Locate the cell with the specified text and output its [x, y] center coordinate. 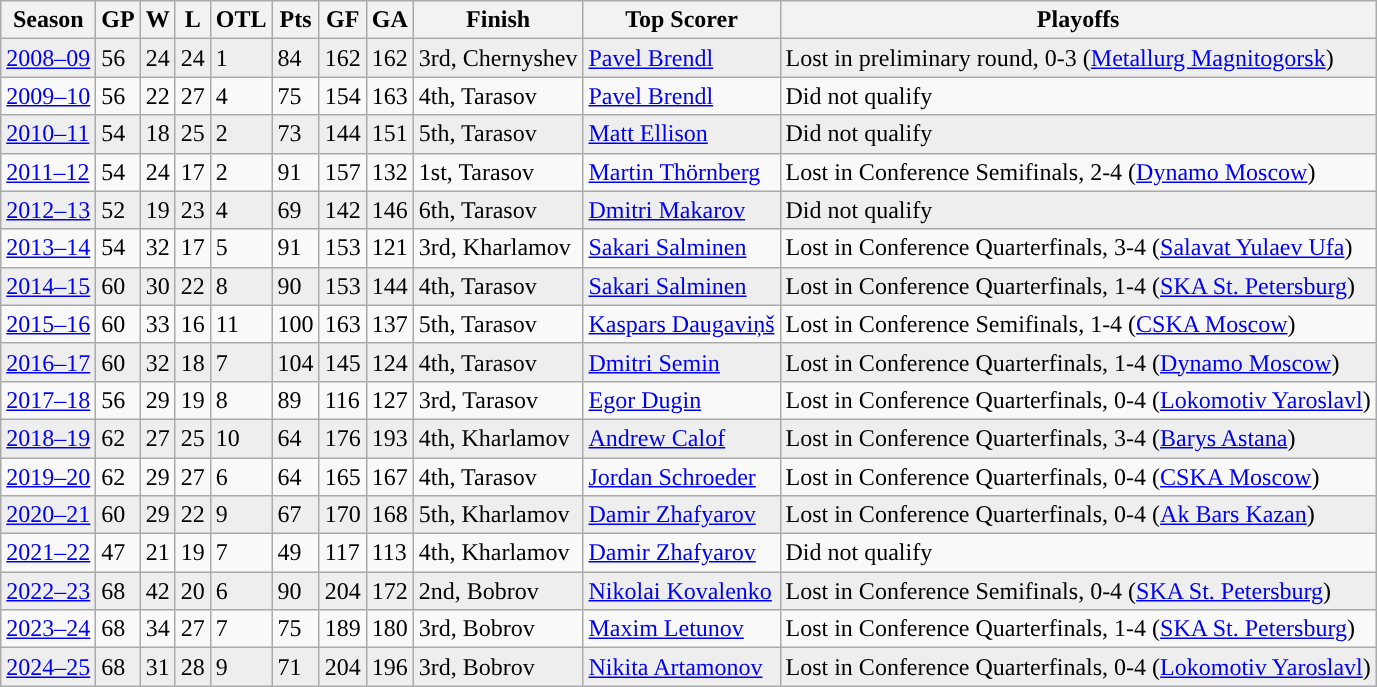
5th, Kharlamov [498, 515]
172 [390, 591]
2022–23 [48, 591]
84 [296, 58]
157 [342, 172]
GF [342, 20]
Nikita Artamonov [682, 667]
117 [342, 553]
151 [390, 134]
Maxim Letunov [682, 629]
Lost in Conference Quarterfinals, 0-4 (CSKA Moscow) [1078, 477]
2024–25 [48, 667]
Lost in Conference Semifinals, 0-4 (SKA St. Petersburg) [1078, 591]
W [158, 20]
100 [296, 324]
127 [390, 400]
Playoffs [1078, 20]
167 [390, 477]
121 [390, 248]
3rd, Kharlamov [498, 248]
30 [158, 286]
Dmitri Makarov [682, 210]
170 [342, 515]
137 [390, 324]
2nd, Bobrov [498, 591]
2013–14 [48, 248]
146 [390, 210]
2012–13 [48, 210]
Lost in Conference Quarterfinals, 0-4 (Ak Bars Kazan) [1078, 515]
Jordan Schroeder [682, 477]
Egor Dugin [682, 400]
Andrew Calof [682, 438]
Lost in Conference Quarterfinals, 3-4 (Barys Astana) [1078, 438]
1st, Tarasov [498, 172]
176 [342, 438]
132 [390, 172]
Kaspars Daugaviņš [682, 324]
42 [158, 591]
16 [192, 324]
Dmitri Semin [682, 362]
2017–18 [48, 400]
168 [390, 515]
2016–17 [48, 362]
189 [342, 629]
Lost in Conference Quarterfinals, 3-4 (Salavat Yulaev Ufa) [1078, 248]
52 [118, 210]
Lost in Conference Quarterfinals, 1-4 (Dynamo Moscow) [1078, 362]
180 [390, 629]
6th, Tarasov [498, 210]
2019–20 [48, 477]
11 [241, 324]
Finish [498, 20]
2021–22 [48, 553]
124 [390, 362]
113 [390, 553]
34 [158, 629]
Lost in Conference Semifinals, 2-4 (Dynamo Moscow) [1078, 172]
20 [192, 591]
2009–10 [48, 96]
145 [342, 362]
GA [390, 20]
31 [158, 667]
5 [241, 248]
28 [192, 667]
2018–19 [48, 438]
2020–21 [48, 515]
196 [390, 667]
L [192, 20]
49 [296, 553]
Pts [296, 20]
2010–11 [48, 134]
89 [296, 400]
Nikolai Kovalenko [682, 591]
Martin Thörnberg [682, 172]
142 [342, 210]
193 [390, 438]
3rd, Tarasov [498, 400]
33 [158, 324]
Lost in Conference Semifinals, 1-4 (CSKA Moscow) [1078, 324]
Lost in preliminary round, 0-3 (Metallurg Magnitogorsk) [1078, 58]
71 [296, 667]
165 [342, 477]
2014–15 [48, 286]
73 [296, 134]
47 [118, 553]
2008–09 [48, 58]
23 [192, 210]
21 [158, 553]
154 [342, 96]
OTL [241, 20]
69 [296, 210]
2023–24 [48, 629]
Top Scorer [682, 20]
116 [342, 400]
2011–12 [48, 172]
104 [296, 362]
Matt Ellison [682, 134]
67 [296, 515]
1 [241, 58]
3rd, Chernyshev [498, 58]
GP [118, 20]
Season [48, 20]
10 [241, 438]
2015–16 [48, 324]
